Capture the cell that displays the provided text and extract its [X, Y] central coordinate. 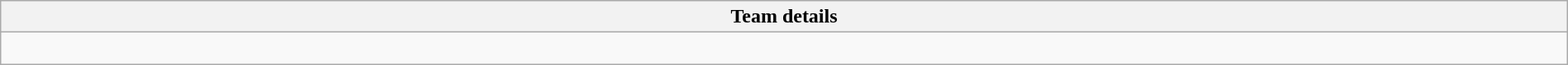
Team details [784, 17]
